For the text-containing cell, return its midpoint in (x, y) coordinate format. 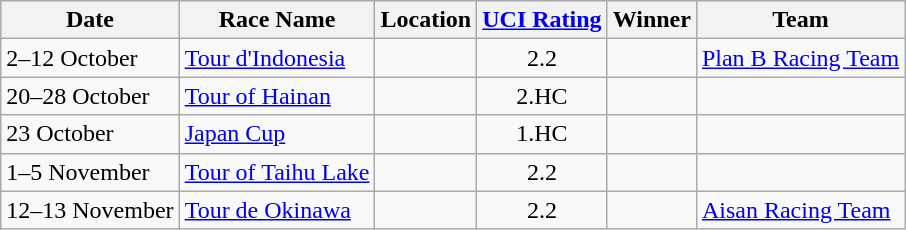
UCI Rating (542, 20)
Tour d'Indonesia (277, 58)
Japan Cup (277, 134)
Location (426, 20)
Team (800, 20)
Winner (652, 20)
1–5 November (90, 172)
Tour de Okinawa (277, 210)
2.HC (542, 96)
Aisan Racing Team (800, 210)
12–13 November (90, 210)
Tour of Taihu Lake (277, 172)
Race Name (277, 20)
2–12 October (90, 58)
Tour of Hainan (277, 96)
Date (90, 20)
20–28 October (90, 96)
Plan B Racing Team (800, 58)
23 October (90, 134)
1.HC (542, 134)
